For the text-containing cell, return its midpoint in (x, y) coordinate format. 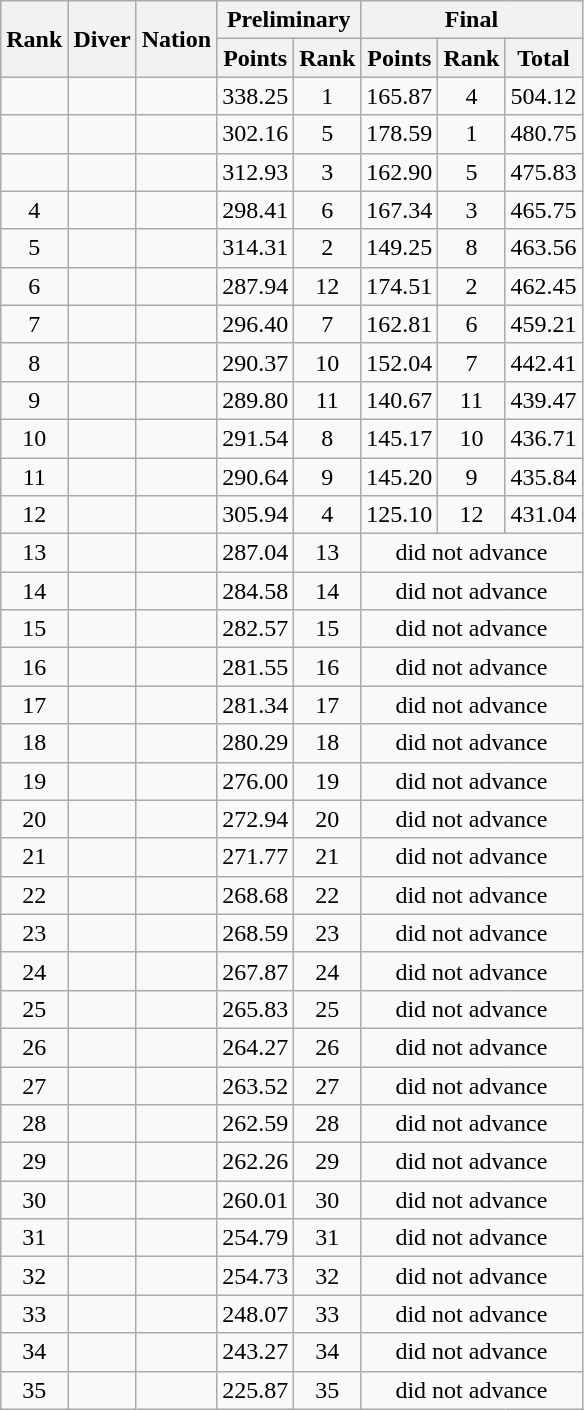
145.20 (400, 477)
287.94 (256, 286)
281.55 (256, 667)
282.57 (256, 629)
254.79 (256, 1238)
260.01 (256, 1200)
435.84 (544, 477)
267.87 (256, 971)
312.93 (256, 172)
290.64 (256, 477)
480.75 (544, 134)
463.56 (544, 248)
243.27 (256, 1352)
Nation (176, 39)
145.17 (400, 438)
268.68 (256, 895)
431.04 (544, 515)
289.80 (256, 400)
442.41 (544, 362)
262.59 (256, 1124)
265.83 (256, 1009)
248.07 (256, 1314)
298.41 (256, 210)
174.51 (400, 286)
465.75 (544, 210)
162.90 (400, 172)
459.21 (544, 324)
287.04 (256, 553)
162.81 (400, 324)
254.73 (256, 1276)
225.87 (256, 1390)
Preliminary (289, 20)
Final (472, 20)
504.12 (544, 96)
281.34 (256, 705)
167.34 (400, 210)
338.25 (256, 96)
268.59 (256, 933)
314.31 (256, 248)
284.58 (256, 591)
140.67 (400, 400)
280.29 (256, 743)
263.52 (256, 1085)
291.54 (256, 438)
436.71 (544, 438)
302.16 (256, 134)
264.27 (256, 1047)
165.87 (400, 96)
296.40 (256, 324)
276.00 (256, 781)
272.94 (256, 819)
152.04 (400, 362)
Diver (102, 39)
305.94 (256, 515)
271.77 (256, 857)
475.83 (544, 172)
439.47 (544, 400)
149.25 (400, 248)
262.26 (256, 1162)
178.59 (400, 134)
290.37 (256, 362)
Total (544, 58)
125.10 (400, 515)
462.45 (544, 286)
